Determine the [x, y] coordinate at the center of the cell enclosing the given text.  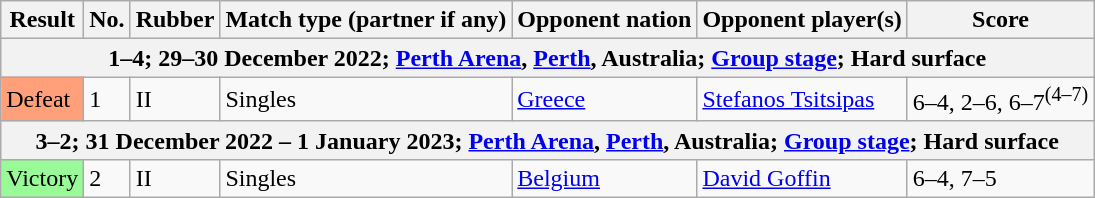
Rubber [175, 20]
David Goffin [802, 178]
Opponent player(s) [802, 20]
6–4, 2–6, 6–7(4–7) [1000, 100]
Stefanos Tsitsipas [802, 100]
6–4, 7–5 [1000, 178]
1 [107, 100]
Greece [604, 100]
Defeat [42, 100]
1–4; 29–30 December 2022; Perth Arena, Perth, Australia; Group stage; Hard surface [548, 58]
Victory [42, 178]
Match type (partner if any) [366, 20]
2 [107, 178]
Belgium [604, 178]
No. [107, 20]
Opponent nation [604, 20]
Result [42, 20]
3–2; 31 December 2022 – 1 January 2023; Perth Arena, Perth, Australia; Group stage; Hard surface [548, 140]
Score [1000, 20]
